From the cell containing the given text, extract its center point as [X, Y] coordinate. 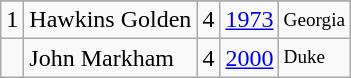
Hawkins Golden [110, 20]
2000 [250, 58]
John Markham [110, 58]
1973 [250, 20]
Georgia [314, 20]
Duke [314, 58]
1 [12, 20]
